Pinpoint the cell where the given text exists, returning its [X, Y] midpoint coordinate. 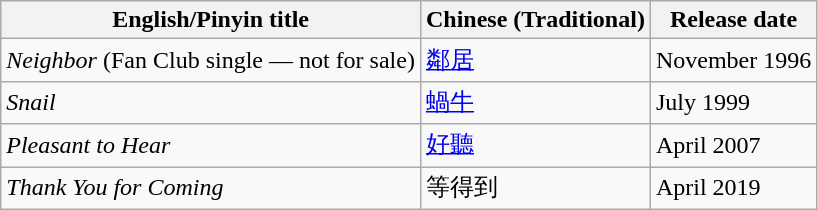
Snail [211, 102]
April 2007 [733, 146]
April 2019 [733, 188]
Thank You for Coming [211, 188]
November 1996 [733, 60]
Neighbor (Fan Club single — not for sale) [211, 60]
Release date [733, 20]
Chinese (Traditional) [535, 20]
English/Pinyin title [211, 20]
Pleasant to Hear [211, 146]
July 1999 [733, 102]
蝸牛 [535, 102]
鄰居 [535, 60]
等得到 [535, 188]
好聽 [535, 146]
